Search for the cell housing the specified text and yield its [X, Y] center coordinate. 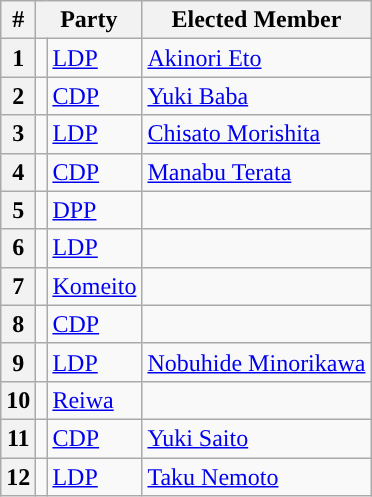
Komeito [94, 286]
Taku Nemoto [256, 477]
Yuki Baba [256, 96]
Akinori Eto [256, 58]
Manabu Terata [256, 172]
Yuki Saito [256, 438]
Elected Member [256, 20]
4 [18, 172]
5 [18, 210]
Chisato Morishita [256, 134]
Party [89, 20]
2 [18, 96]
6 [18, 248]
# [18, 20]
11 [18, 438]
9 [18, 362]
1 [18, 58]
3 [18, 134]
7 [18, 286]
DPP [94, 210]
Reiwa [94, 400]
8 [18, 324]
12 [18, 477]
Nobuhide Minorikawa [256, 362]
10 [18, 400]
